Locate the cell with the specified text and output its [x, y] center coordinate. 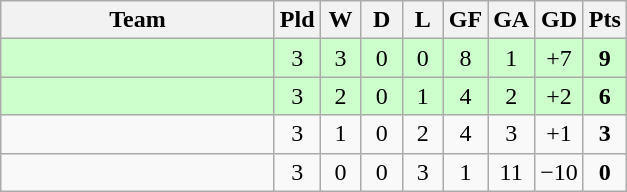
GF [465, 20]
9 [604, 58]
+1 [560, 134]
11 [512, 172]
GD [560, 20]
Pld [297, 20]
W [340, 20]
+7 [560, 58]
D [382, 20]
GA [512, 20]
L [422, 20]
Team [138, 20]
+2 [560, 96]
Pts [604, 20]
−10 [560, 172]
6 [604, 96]
8 [465, 58]
